Pinpoint the cell where the given text exists, returning its [X, Y] midpoint coordinate. 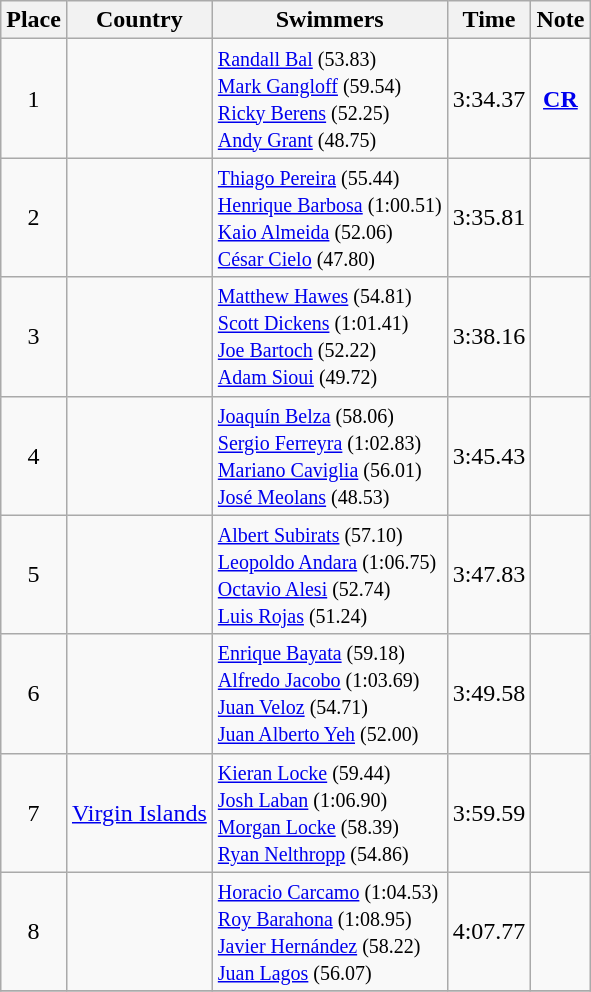
Kieran Locke (59.44) Josh Laban (1:06.90) Morgan Locke (58.39) Ryan Nelthropp (54.86) [330, 812]
Time [489, 20]
3:35.81 [489, 218]
Note [560, 20]
Virgin Islands [139, 812]
8 [34, 932]
Albert Subirats (57.10) Leopoldo Andara (1:06.75) Octavio Alesi (52.74) Luis Rojas (51.24) [330, 574]
7 [34, 812]
Enrique Bayata (59.18) Alfredo Jacobo (1:03.69) Juan Veloz (54.71) Juan Alberto Yeh (52.00) [330, 694]
Swimmers [330, 20]
Country [139, 20]
Matthew Hawes (54.81) Scott Dickens (1:01.41) Joe Bartoch (52.22) Adam Sioui (49.72) [330, 336]
3:45.43 [489, 456]
3:59.59 [489, 812]
Joaquín Belza (58.06) Sergio Ferreyra (1:02.83) Mariano Caviglia (56.01) José Meolans (48.53) [330, 456]
2 [34, 218]
4:07.77 [489, 932]
3:34.37 [489, 98]
3:49.58 [489, 694]
6 [34, 694]
5 [34, 574]
3 [34, 336]
Place [34, 20]
4 [34, 456]
Thiago Pereira (55.44) Henrique Barbosa (1:00.51) Kaio Almeida (52.06) César Cielo (47.80) [330, 218]
3:38.16 [489, 336]
3:47.83 [489, 574]
CR [560, 98]
Horacio Carcamo (1:04.53) Roy Barahona (1:08.95) Javier Hernández (58.22) Juan Lagos (56.07) [330, 932]
Randall Bal (53.83) Mark Gangloff (59.54) Ricky Berens (52.25) Andy Grant (48.75) [330, 98]
1 [34, 98]
